Identify which cell holds the provided text, then report its [x, y] central coordinate. 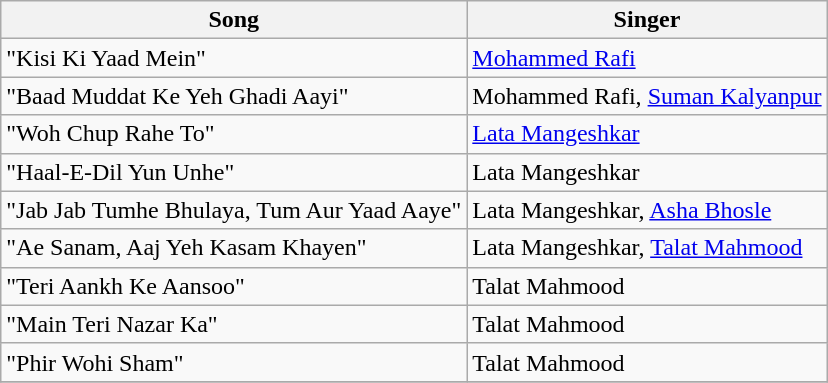
Lata Mangeshkar, Talat Mahmood [647, 248]
"Kisi Ki Yaad Mein" [234, 58]
Song [234, 20]
"Jab Jab Tumhe Bhulaya, Tum Aur Yaad Aaye" [234, 210]
"Haal-E-Dil Yun Unhe" [234, 172]
"Woh Chup Rahe To" [234, 134]
Mohammed Rafi [647, 58]
"Main Teri Nazar Ka" [234, 324]
"Baad Muddat Ke Yeh Ghadi Aayi" [234, 96]
Lata Mangeshkar, Asha Bhosle [647, 210]
Mohammed Rafi, Suman Kalyanpur [647, 96]
Singer [647, 20]
"Phir Wohi Sham" [234, 362]
"Teri Aankh Ke Aansoo" [234, 286]
"Ae Sanam, Aaj Yeh Kasam Khayen" [234, 248]
